For the text-containing cell, return its midpoint in (x, y) coordinate format. 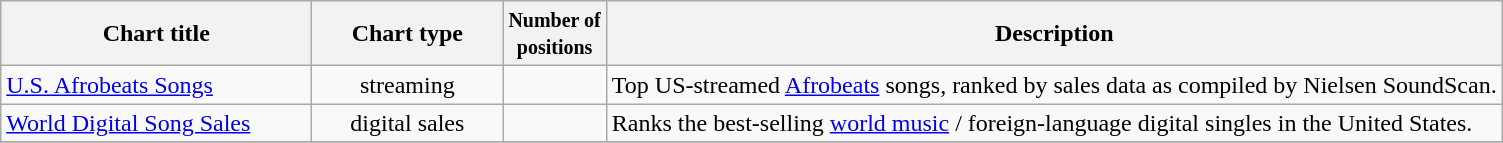
Description (1054, 34)
Top US-streamed Afrobeats songs, ranked by sales data as compiled by Nielsen SoundScan. (1054, 85)
Number ofpositions (554, 34)
streaming (408, 85)
World Digital Song Sales (156, 123)
Chart title (156, 34)
digital sales (408, 123)
U.S. Afrobeats Songs (156, 85)
Chart type (408, 34)
Ranks the best-selling world music / foreign-language digital singles in the United States. (1054, 123)
